Identify which cell holds the provided text, then report its [x, y] central coordinate. 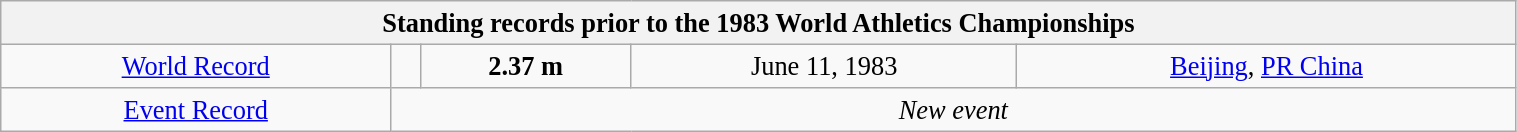
Standing records prior to the 1983 World Athletics Championships [758, 22]
June 11, 1983 [824, 66]
Beijing, PR China [1266, 66]
New event [954, 109]
2.37 m [526, 66]
World Record [196, 66]
Event Record [196, 109]
